Output the (X, Y) coordinate of the center of the cell containing the given text.  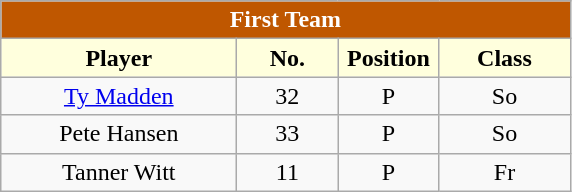
No. (288, 58)
Ty Madden (119, 96)
Fr (504, 172)
Class (504, 58)
Player (119, 58)
First Team (286, 20)
Pete Hansen (119, 134)
11 (288, 172)
Position (388, 58)
33 (288, 134)
Tanner Witt (119, 172)
32 (288, 96)
